Identify which cell holds the provided text, then report its [x, y] central coordinate. 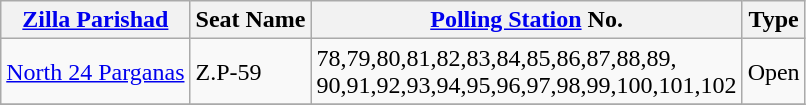
Z.P-59 [250, 72]
Open [774, 72]
78,79,80,81,82,83,84,85,86,87,88,89,90,91,92,93,94,95,96,97,98,99,100,101,102 [526, 72]
Type [774, 20]
Polling Station No. [526, 20]
North 24 Parganas [96, 72]
Zilla Parishad [96, 20]
Seat Name [250, 20]
